Detect which cell encompasses the target text, then output its (X, Y) center coordinate. 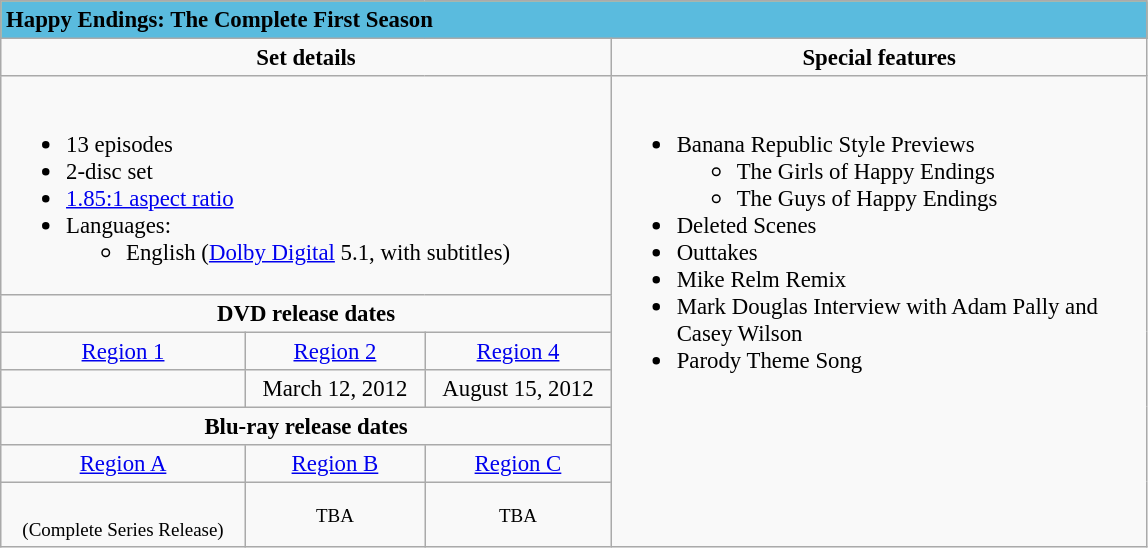
Region 4 (518, 351)
DVD release dates (306, 313)
Blu-ray release dates (306, 426)
Region 2 (334, 351)
March 12, 2012 (334, 388)
Region B (334, 464)
August 15, 2012 (518, 388)
Region 1 (124, 351)
Set details (306, 58)
Region A (124, 464)
(Complete Series Release) (124, 514)
Special features (879, 58)
Region C (518, 464)
Happy Endings: The Complete First Season (574, 20)
13 episodes2-disc set1.85:1 aspect ratioLanguages:English (Dolby Digital 5.1, with subtitles) (306, 185)
